Pinpoint the cell where the given text exists, returning its [x, y] midpoint coordinate. 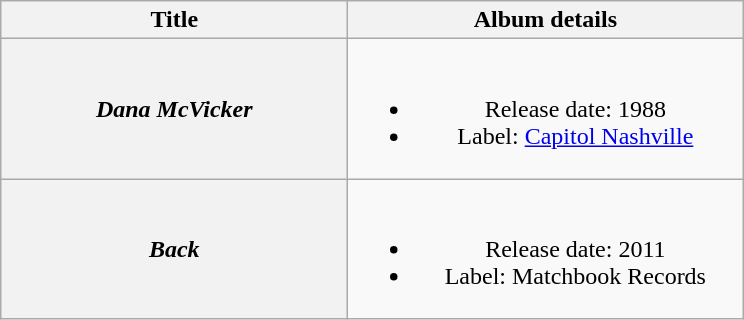
Album details [546, 20]
Release date: 2011Label: Matchbook Records [546, 249]
Title [174, 20]
Release date: 1988Label: Capitol Nashville [546, 109]
Back [174, 249]
Dana McVicker [174, 109]
